Return [X, Y] of the center of cell containing provided text 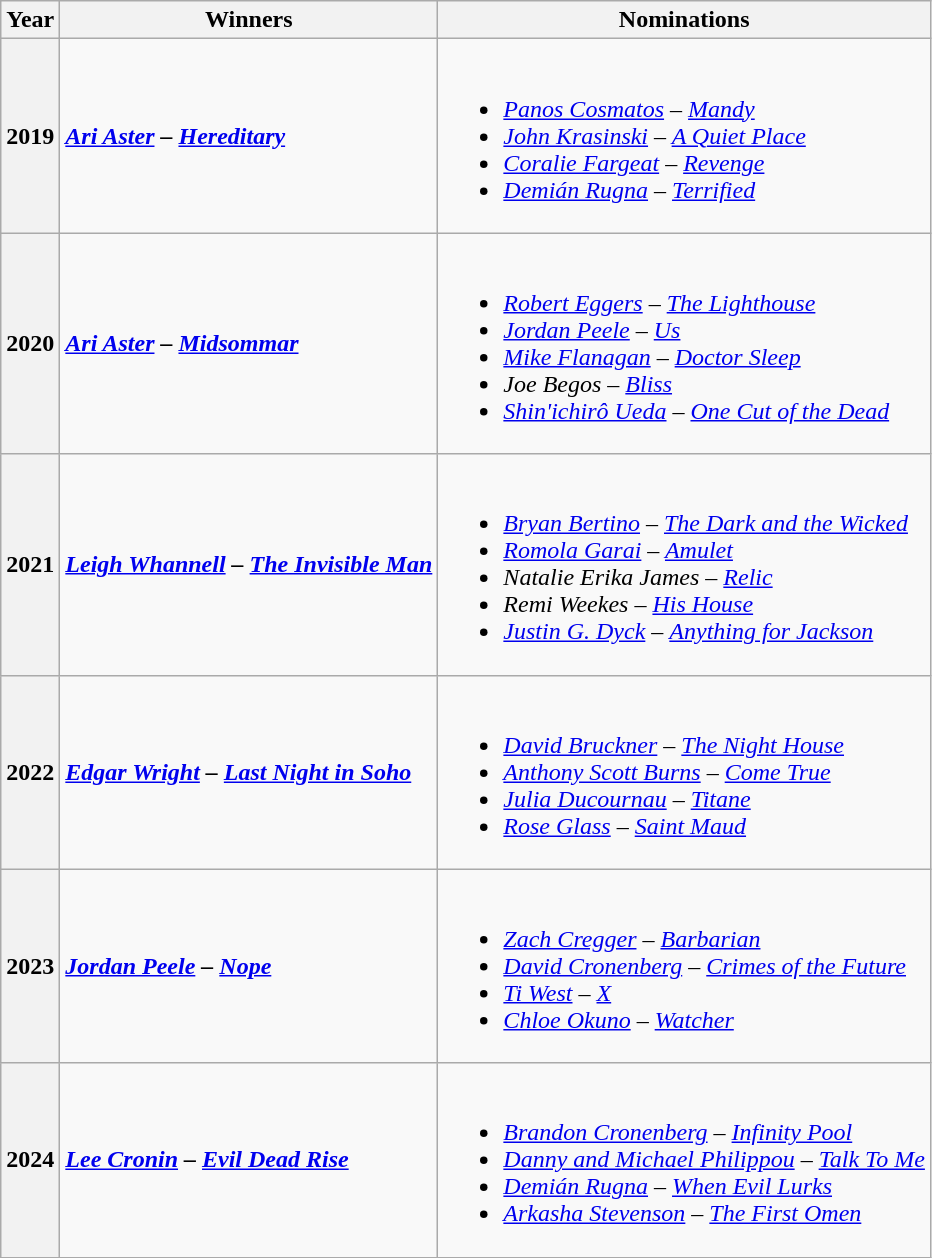
Year [30, 20]
Bryan Bertino – The Dark and the WickedRomola Garai – AmuletNatalie Erika James – RelicRemi Weekes – His HouseJustin G. Dyck – Anything for Jackson [684, 564]
2019 [30, 136]
David Bruckner – The Night HouseAnthony Scott Burns – Come TrueJulia Ducournau – TitaneRose Glass – Saint Maud [684, 772]
Ari Aster – Midsommar [249, 344]
Jordan Peele – Nope [249, 966]
2024 [30, 1160]
Panos Cosmatos – MandyJohn Krasinski – A Quiet PlaceCoralie Fargeat – RevengeDemián Rugna – Terrified [684, 136]
Edgar Wright – Last Night in Soho [249, 772]
Brandon Cronenberg – Infinity PoolDanny and Michael Philippou – Talk To MeDemián Rugna – When Evil LurksArkasha Stevenson – The First Omen [684, 1160]
2021 [30, 564]
Zach Cregger – BarbarianDavid Cronenberg – Crimes of the FutureTi West – XChloe Okuno – Watcher [684, 966]
Nominations [684, 20]
2023 [30, 966]
Lee Cronin – Evil Dead Rise [249, 1160]
Winners [249, 20]
Ari Aster – Hereditary [249, 136]
Robert Eggers – The LighthouseJordan Peele – UsMike Flanagan – Doctor SleepJoe Begos – BlissShin'ichirô Ueda – One Cut of the Dead [684, 344]
2020 [30, 344]
Leigh Whannell – The Invisible Man [249, 564]
2022 [30, 772]
